Pinpoint the cell where the given text exists, returning its [x, y] midpoint coordinate. 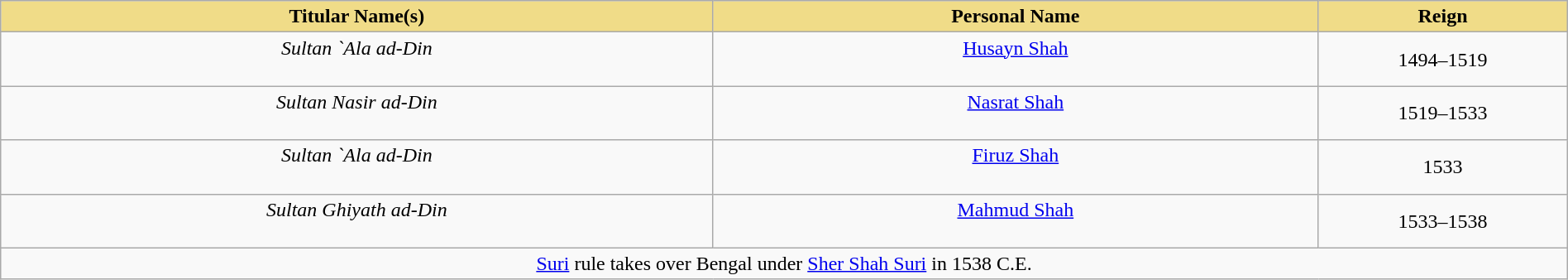
1519–1533 [1442, 113]
Nasrat Shah [1016, 113]
Mahmud Shah [1016, 220]
1533–1538 [1442, 220]
Sultan Nasir ad-Din [357, 113]
1494–1519 [1442, 60]
Titular Name(s) [357, 17]
Suri rule takes over Bengal under Sher Shah Suri in 1538 C.E. [784, 263]
1533 [1442, 167]
Personal Name [1016, 17]
Reign [1442, 17]
Sultan Ghiyath ad-Din [357, 220]
Firuz Shah [1016, 167]
Husayn Shah [1016, 60]
